Scan for the cell matching the given text and deliver its (X, Y) coordinate at center. 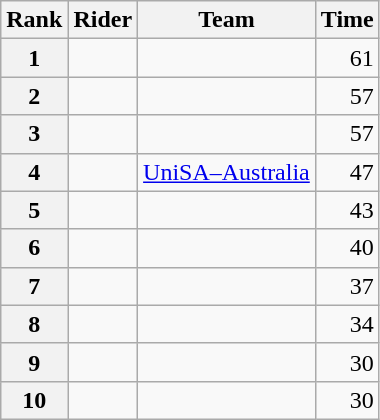
Team (227, 20)
10 (34, 400)
40 (347, 248)
UniSA–Australia (227, 172)
5 (34, 210)
37 (347, 286)
47 (347, 172)
7 (34, 286)
4 (34, 172)
3 (34, 134)
1 (34, 58)
Rider (103, 20)
2 (34, 96)
Time (347, 20)
43 (347, 210)
34 (347, 324)
6 (34, 248)
61 (347, 58)
8 (34, 324)
9 (34, 362)
Rank (34, 20)
